Capture the cell that displays the provided text and extract its [X, Y] central coordinate. 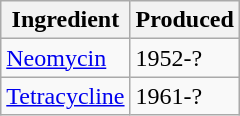
Ingredient [66, 20]
1961-? [184, 96]
Tetracycline [66, 96]
Neomycin [66, 58]
Produced [184, 20]
1952-? [184, 58]
